Output the (x, y) coordinate of the center of the cell containing the given text.  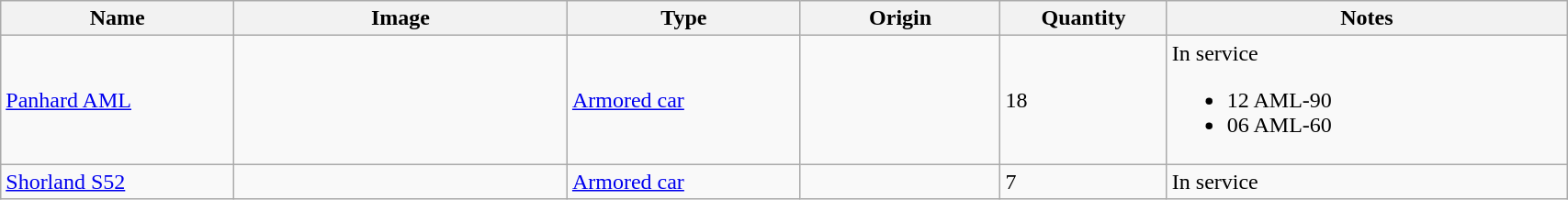
Name (118, 18)
7 (1084, 182)
Quantity (1084, 18)
18 (1084, 100)
In service (1367, 182)
Image (400, 18)
Notes (1367, 18)
In service12 AML-9006 AML-60 (1367, 100)
Shorland S52 (118, 182)
Origin (900, 18)
Type (683, 18)
Panhard AML (118, 100)
